Locate the cell with the specified text and output its [x, y] center coordinate. 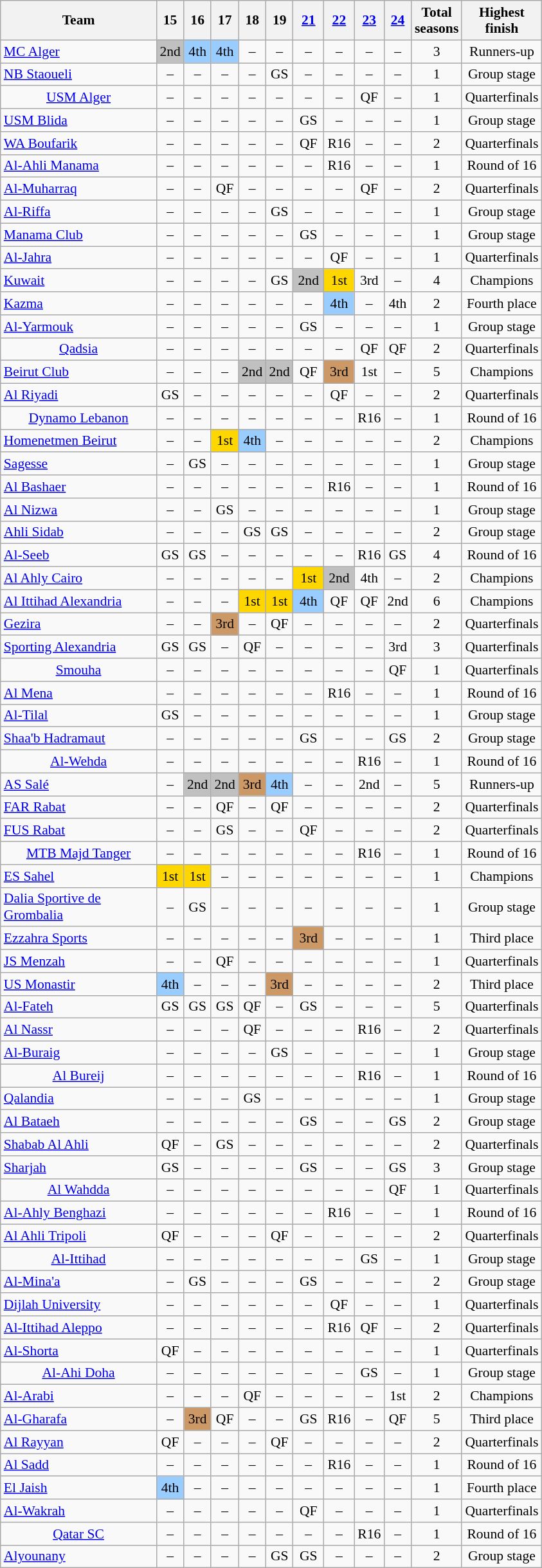
Al-Arabi [78, 1396]
Al-Ittihad Aleppo [78, 1328]
Dynamo Lebanon [78, 418]
Al-Wakrah [78, 1511]
MC Alger [78, 51]
Sagesse [78, 464]
NB Staoueli [78, 75]
24 [397, 21]
Shaa'b Hadramaut [78, 739]
Al-Yarmouk [78, 327]
Kuwait [78, 281]
Dijlah University [78, 1305]
Al Ahli Tripoli [78, 1236]
Al Bashaer [78, 487]
Totalseasons [437, 21]
Sharjah [78, 1167]
18 [252, 21]
19 [279, 21]
16 [198, 21]
Qalandia [78, 1099]
Ezzahra Sports [78, 939]
Beirut Club [78, 372]
Al Sadd [78, 1465]
WA Boufarik [78, 143]
22 [339, 21]
ES Sahel [78, 876]
Al-Buraig [78, 1053]
JS Menzah [78, 961]
Kazma [78, 303]
Manama Club [78, 235]
Al-Fateh [78, 1007]
FUS Rabat [78, 831]
Gezira [78, 624]
Shabab Al Ahli [78, 1144]
Al-Seeb [78, 555]
Qadsia [78, 349]
Al-Tilal [78, 716]
Al-Ittihad [78, 1259]
USM Alger [78, 98]
Al-Muharraq [78, 189]
Al-Ahly Benghazi [78, 1213]
Al Nizwa [78, 510]
Qatar SC [78, 1534]
Al-Ahi Doha [78, 1373]
6 [437, 601]
AS Salé [78, 784]
Smouha [78, 670]
Al-Shorta [78, 1351]
Al-Riffa [78, 212]
17 [225, 21]
Al Ahly Cairo [78, 579]
Al Riyadi [78, 395]
Homenetmen Beirut [78, 441]
Dalia Sportive de Grombalia [78, 906]
Al Wahdda [78, 1190]
FAR Rabat [78, 807]
23 [369, 21]
Al Ittihad Alexandria [78, 601]
Alyounany [78, 1556]
Team [78, 21]
Al-Gharafa [78, 1419]
21 [309, 21]
Sporting Alexandria [78, 647]
Al Nassr [78, 1030]
Ahli Sidab [78, 532]
15 [170, 21]
Al-Mina'a [78, 1282]
MTB Majd Tanger [78, 853]
Al Bataeh [78, 1122]
Al Mena [78, 693]
Al Bureij [78, 1076]
US Monastir [78, 984]
Al-Wehda [78, 762]
Al-Jahra [78, 258]
El Jaish [78, 1488]
Highestfinish [501, 21]
Al-Ahli Manama [78, 166]
Al Rayyan [78, 1442]
USM Blida [78, 120]
